Determine the (x, y) coordinate at the center of the cell enclosing the given text.  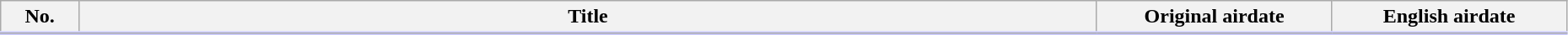
English airdate (1449, 17)
Title (589, 17)
No. (40, 17)
Original airdate (1214, 17)
